For the text-containing cell, return its midpoint in [x, y] coordinate format. 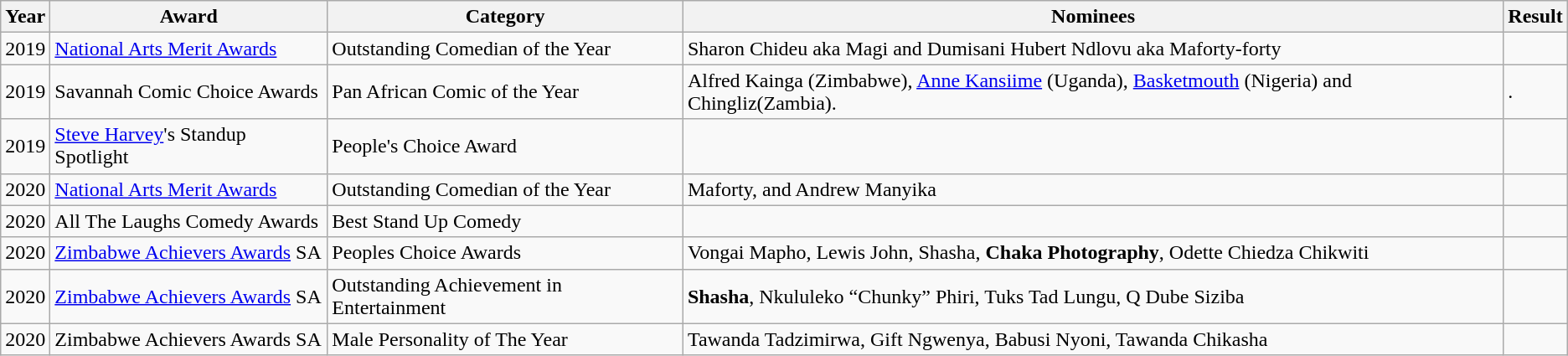
Nominees [1092, 17]
Sharon Chideu aka Magi and Dumisani Hubert Ndlovu aka Maforty-forty [1092, 49]
Outstanding Achievement in Entertainment [506, 297]
All The Laughs Comedy Awards [189, 221]
Pan African Comic of the Year [506, 92]
Tawanda Tadzimirwa, Gift Ngwenya, Babusi Nyoni, Tawanda Chikasha [1092, 339]
Savannah Comic Choice Awards [189, 92]
Maforty, and Andrew Manyika [1092, 189]
Best Stand Up Comedy [506, 221]
People's Choice Award [506, 146]
Male Personality of The Year [506, 339]
Category [506, 17]
Peoples Choice Awards [506, 253]
Vongai Mapho, Lewis John, Shasha, Chaka Photography, Odette Chiedza Chikwiti [1092, 253]
. [1535, 92]
Shasha, Nkululeko “Chunky” Phiri, Tuks Tad Lungu, Q Dube Siziba [1092, 297]
Alfred Kainga (Zimbabwe), Anne Kansiime (Uganda), Basketmouth (Nigeria) and Chingliz(Zambia). [1092, 92]
Result [1535, 17]
Steve Harvey's Standup Spotlight [189, 146]
Year [25, 17]
Award [189, 17]
